Search for the cell housing the specified text and yield its [x, y] center coordinate. 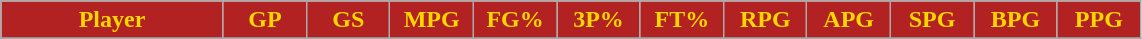
RPG [766, 20]
3P% [598, 20]
BPG [1016, 20]
GP [264, 20]
PPG [1098, 20]
GS [348, 20]
SPG [932, 20]
Player [112, 20]
FG% [514, 20]
MPG [432, 20]
APG [848, 20]
FT% [682, 20]
